Search for the cell housing the specified text and yield its (x, y) center coordinate. 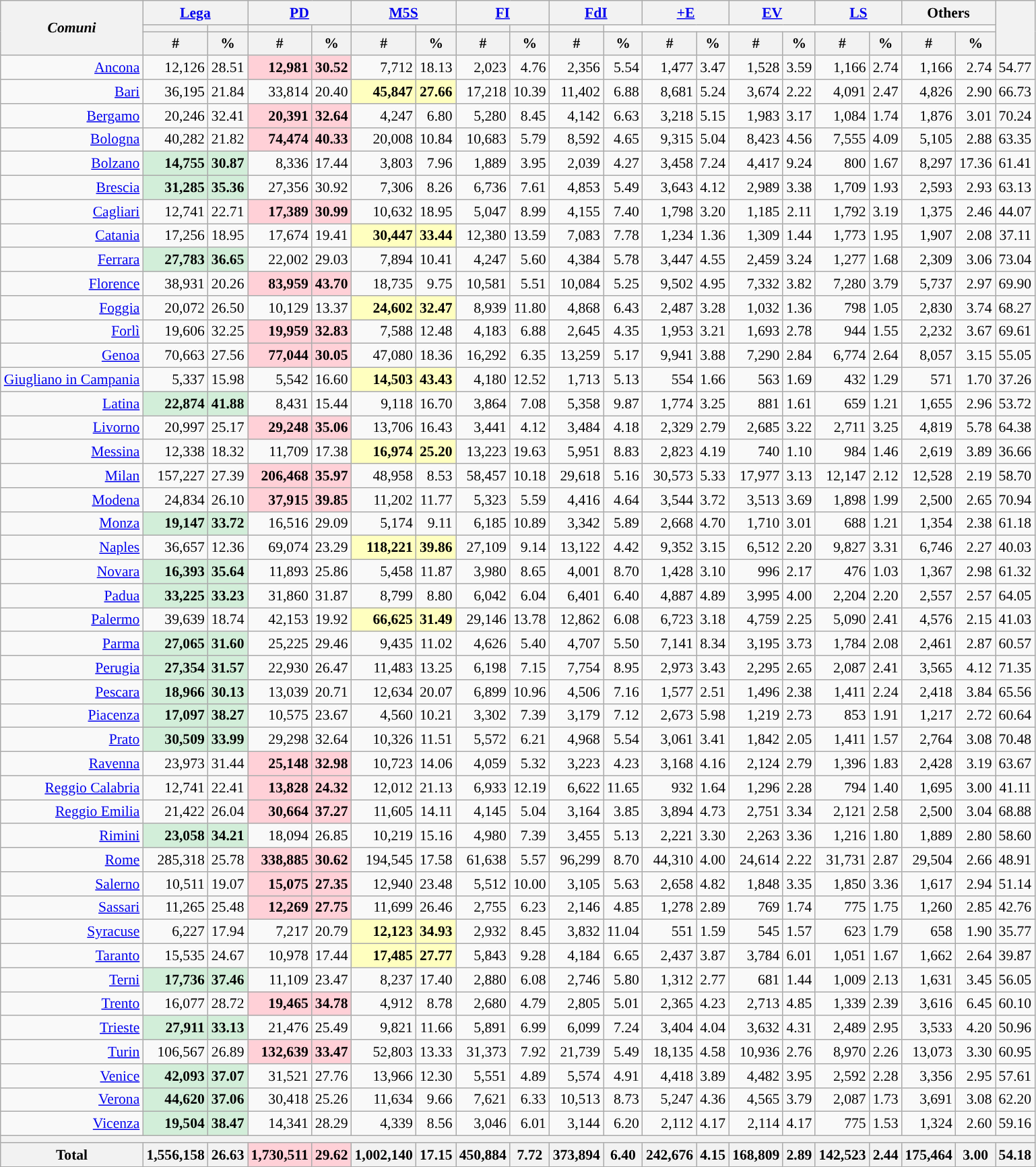
13.59 (529, 236)
39.87 (1016, 956)
10,575 (280, 716)
Vicenza (72, 1124)
Syracuse (72, 932)
1,792 (842, 212)
41.03 (1016, 620)
5,737 (929, 284)
2.12 (886, 476)
Catania (72, 236)
51.14 (1016, 884)
11.65 (623, 788)
10.89 (529, 524)
4.73 (713, 812)
26.89 (228, 1052)
13,259 (577, 356)
1.75 (886, 908)
6,198 (483, 668)
5,891 (483, 1028)
3.06 (975, 260)
16.60 (331, 380)
37.46 (228, 980)
3,195 (756, 644)
4.09 (886, 139)
1,339 (842, 1004)
2,973 (670, 668)
11,634 (384, 1100)
4,145 (483, 812)
4,184 (577, 956)
27.66 (436, 92)
554 (670, 380)
16,292 (483, 356)
1,713 (577, 380)
1,009 (842, 980)
4,626 (483, 644)
2,428 (929, 764)
22,002 (280, 260)
3,691 (929, 1100)
3,302 (483, 716)
31,373 (483, 1052)
1.69 (799, 380)
6.43 (623, 308)
32.41 (228, 116)
2,112 (670, 1124)
3.13 (799, 476)
6.63 (623, 116)
20,391 (280, 116)
2,805 (577, 1004)
17,256 (175, 236)
17,485 (384, 956)
7.15 (529, 668)
36.66 (1016, 452)
71.35 (1016, 668)
3.21 (713, 332)
25,148 (280, 764)
1,876 (929, 116)
33.72 (228, 524)
31,521 (280, 1076)
15.98 (228, 380)
2.58 (886, 812)
13,039 (280, 692)
20.07 (436, 692)
1,577 (670, 692)
15,075 (280, 884)
2.78 (799, 332)
10.84 (436, 139)
19.63 (529, 452)
2,418 (929, 692)
1.68 (886, 260)
37,915 (280, 500)
42,153 (280, 620)
37.07 (228, 1076)
8,237 (384, 980)
5,105 (929, 139)
27,354 (175, 668)
23.48 (436, 884)
3,179 (577, 716)
4.19 (713, 452)
74,474 (280, 139)
8.65 (529, 572)
2.96 (975, 404)
206,468 (280, 476)
3.31 (886, 548)
11.04 (623, 932)
30,447 (384, 236)
1,496 (756, 692)
5,574 (577, 1076)
Comuni (72, 28)
16,393 (175, 572)
1,219 (756, 716)
25.17 (228, 428)
3,980 (483, 572)
21.13 (436, 788)
1,375 (929, 212)
1.93 (886, 188)
7,555 (842, 139)
8.83 (623, 452)
2,232 (929, 332)
563 (756, 380)
36.65 (228, 260)
6,736 (483, 188)
65.56 (1016, 692)
17.40 (436, 980)
25.78 (228, 860)
8,799 (384, 596)
30.87 (228, 164)
Venice (72, 1076)
6,099 (577, 1028)
3.59 (799, 68)
40.03 (1016, 548)
2.11 (799, 212)
3,565 (929, 668)
1,774 (670, 404)
1,784 (842, 644)
1,324 (929, 1124)
3,061 (670, 740)
Bari (72, 92)
7.92 (529, 1052)
61,638 (483, 860)
9.87 (623, 404)
1,234 (670, 236)
Reggio Emilia (72, 812)
9,118 (384, 404)
6.99 (529, 1028)
Ancona (72, 68)
1.90 (975, 932)
Naples (72, 548)
4,180 (483, 380)
10,936 (756, 1052)
2,823 (670, 452)
7,754 (577, 668)
18,735 (384, 284)
13.78 (529, 620)
3.10 (713, 572)
14.11 (436, 812)
1.46 (886, 452)
17,736 (175, 980)
30,664 (280, 812)
Livorno (72, 428)
194,545 (384, 860)
26.46 (436, 908)
35.36 (228, 188)
Total (72, 1155)
23,058 (175, 836)
17.38 (331, 452)
9.24 (799, 164)
6.65 (623, 956)
9.66 (436, 1100)
Trieste (72, 1028)
12,123 (384, 932)
2,263 (756, 836)
2,830 (929, 308)
9.75 (436, 284)
7.40 (623, 212)
48.91 (1016, 860)
54.18 (1016, 1155)
14,755 (175, 164)
1.61 (799, 404)
3.28 (713, 308)
659 (842, 404)
6,227 (175, 932)
33.23 (228, 596)
M5S (404, 13)
5,090 (842, 620)
29,504 (929, 860)
3.22 (799, 428)
30.92 (331, 188)
4.56 (799, 139)
2.88 (975, 139)
Taranto (72, 956)
4,853 (577, 188)
5.01 (623, 1004)
3.43 (713, 668)
3,168 (670, 764)
55.05 (1016, 356)
1,983 (756, 116)
43.70 (331, 284)
70.48 (1016, 740)
2.26 (886, 1052)
21,739 (577, 1052)
17,218 (483, 92)
43.43 (436, 380)
1,296 (756, 788)
10,978 (280, 956)
24,602 (384, 308)
5.15 (713, 116)
4.65 (623, 139)
18.32 (228, 452)
5.16 (623, 476)
32.25 (228, 332)
34.21 (228, 836)
3.45 (975, 980)
10.96 (529, 692)
7,290 (756, 356)
2,673 (670, 716)
8,423 (756, 139)
Perugia (72, 668)
25,225 (280, 644)
8.73 (623, 1100)
1,278 (670, 908)
53.72 (1016, 404)
40.33 (331, 139)
4.95 (713, 284)
1,693 (756, 332)
Giugliano in Campania (72, 380)
2.77 (713, 980)
4.18 (623, 428)
1,528 (756, 68)
Bolzano (72, 164)
10,084 (577, 284)
7.16 (623, 692)
10,326 (384, 740)
1,084 (842, 116)
11,483 (384, 668)
3.88 (713, 356)
PD (300, 13)
1.83 (886, 764)
2,329 (670, 428)
4.15 (713, 1155)
12.30 (436, 1076)
3,441 (483, 428)
73.04 (1016, 260)
1.10 (799, 452)
Cagliari (72, 212)
37.26 (1016, 380)
33.99 (228, 740)
26.10 (228, 500)
4,576 (929, 620)
1,051 (842, 956)
31.60 (228, 644)
9,827 (842, 548)
30.05 (331, 356)
5.60 (529, 260)
23.29 (331, 548)
3.72 (713, 500)
58.60 (1016, 836)
8.26 (436, 188)
8.80 (436, 596)
3.20 (713, 212)
30.13 (228, 692)
2,204 (842, 596)
21.84 (228, 92)
12,012 (384, 788)
1,898 (842, 500)
16,974 (384, 452)
29,146 (483, 620)
8,939 (483, 308)
19,147 (175, 524)
338,885 (280, 860)
31,731 (842, 860)
476 (842, 572)
28.29 (331, 1124)
11,605 (384, 812)
Foggia (72, 308)
12,634 (384, 692)
Lega (195, 13)
Trento (72, 1004)
26.50 (228, 308)
6.20 (623, 1124)
5,542 (280, 380)
4.36 (713, 1100)
50.96 (1016, 1028)
26.47 (331, 668)
2.25 (799, 620)
10.21 (436, 716)
24.32 (331, 788)
106,567 (175, 1052)
4,819 (929, 428)
3,616 (929, 1004)
1,216 (842, 836)
4.31 (799, 1028)
2.46 (975, 212)
1,798 (670, 212)
1.59 (713, 932)
1.40 (886, 788)
24,614 (756, 860)
FdI (596, 13)
18,094 (280, 836)
5.25 (623, 284)
Ferrara (72, 260)
2,880 (483, 980)
5,358 (577, 404)
11,265 (175, 908)
11,109 (280, 980)
3,484 (577, 428)
1,617 (929, 884)
12,269 (280, 908)
1.64 (713, 788)
23,973 (175, 764)
5.17 (623, 356)
Terni (72, 980)
18,135 (670, 1052)
4.91 (623, 1076)
16,516 (280, 524)
168,809 (756, 1155)
3,455 (577, 836)
450,884 (483, 1155)
4,418 (670, 1076)
6,622 (577, 788)
7,083 (577, 236)
881 (756, 404)
12,380 (483, 236)
5.33 (713, 476)
20.26 (228, 284)
1.99 (886, 500)
29.03 (331, 260)
932 (670, 788)
3.41 (713, 740)
2,309 (929, 260)
2,487 (670, 308)
3.18 (713, 620)
1,185 (756, 212)
3,218 (670, 116)
35.64 (228, 572)
20.40 (331, 92)
8.78 (436, 1004)
1,848 (756, 884)
Messina (72, 452)
4,826 (929, 92)
Bologna (72, 139)
4,506 (577, 692)
39,639 (175, 620)
2.57 (975, 596)
38,931 (175, 284)
63.35 (1016, 139)
5.51 (529, 284)
3.04 (975, 812)
21.82 (228, 139)
15.16 (436, 836)
Modena (72, 500)
27.75 (331, 908)
17,097 (175, 716)
44,620 (175, 1100)
29.46 (331, 644)
5.79 (529, 139)
37.11 (1016, 236)
2,489 (842, 1028)
47,080 (384, 356)
1,773 (842, 236)
1,477 (670, 68)
64.05 (1016, 596)
4.64 (623, 500)
28.51 (228, 68)
2,711 (842, 428)
10,219 (384, 836)
6.80 (436, 116)
29,298 (280, 740)
1,710 (756, 524)
18.13 (436, 68)
11.87 (436, 572)
7.61 (529, 188)
175,464 (929, 1155)
13,706 (384, 428)
5,323 (483, 500)
34.93 (436, 932)
57.61 (1016, 1076)
11.80 (529, 308)
10.18 (529, 476)
6.45 (975, 1004)
6.21 (529, 740)
12.19 (529, 788)
7,306 (384, 188)
27,356 (280, 188)
69.61 (1016, 332)
Padua (72, 596)
Rimini (72, 836)
1,730,511 (280, 1155)
8.99 (529, 212)
13,122 (577, 548)
769 (756, 908)
20,246 (175, 116)
5,512 (483, 884)
6,185 (483, 524)
3,632 (756, 1028)
6,746 (929, 548)
63.13 (1016, 188)
681 (756, 980)
6,401 (577, 596)
20,008 (384, 139)
1,556,158 (175, 1155)
4,565 (756, 1100)
Parma (72, 644)
26.63 (228, 1155)
27,783 (175, 260)
1.29 (886, 380)
6,774 (842, 356)
23.67 (331, 716)
2,121 (842, 812)
4,887 (670, 596)
20.79 (331, 932)
4.20 (975, 1028)
373,894 (577, 1155)
33,225 (175, 596)
1.95 (886, 236)
2,023 (483, 68)
2,751 (756, 812)
5.57 (529, 860)
4,868 (577, 308)
4.35 (623, 332)
2,764 (929, 740)
2,619 (929, 452)
5,280 (483, 116)
29,248 (280, 428)
60.57 (1016, 644)
10,581 (483, 284)
33.13 (228, 1028)
3.87 (713, 956)
23.47 (331, 980)
25.86 (331, 572)
3,404 (670, 1028)
35.06 (331, 428)
9.14 (529, 548)
798 (842, 308)
5.63 (623, 884)
8.56 (436, 1124)
4,980 (483, 836)
1,260 (929, 908)
7,712 (384, 68)
60.64 (1016, 716)
42.76 (1016, 908)
5.32 (529, 764)
61.32 (1016, 572)
3.84 (975, 692)
12.36 (228, 548)
1.05 (886, 308)
1,953 (670, 332)
Latina (72, 404)
2,932 (483, 932)
Novara (72, 572)
5.98 (713, 716)
7.96 (436, 164)
27,109 (483, 548)
7,332 (756, 284)
1,850 (842, 884)
35.77 (1016, 932)
5,951 (577, 452)
12,940 (384, 884)
22.71 (228, 212)
4,417 (756, 164)
2,645 (577, 332)
1,312 (670, 980)
2.66 (975, 860)
2.60 (975, 1124)
2.44 (886, 1155)
2,221 (670, 836)
1,655 (929, 404)
Florence (72, 284)
33.44 (436, 236)
2,668 (670, 524)
2,365 (670, 1004)
5,843 (483, 956)
61.18 (1016, 524)
68.88 (1016, 812)
4.42 (623, 548)
5,247 (670, 1100)
27.77 (436, 956)
6,723 (670, 620)
13.33 (436, 1052)
2,356 (577, 68)
11,893 (280, 572)
3,995 (756, 596)
3.85 (623, 812)
Reggio Calabria (72, 788)
2.72 (975, 716)
20.71 (331, 692)
10,511 (175, 884)
8,431 (280, 404)
794 (842, 788)
21,476 (280, 1028)
11,202 (384, 500)
3,458 (670, 164)
7,217 (280, 932)
34.78 (331, 1004)
17,977 (756, 476)
4.76 (529, 68)
2.84 (799, 356)
4,091 (842, 92)
3.74 (975, 308)
18.36 (436, 356)
13,223 (483, 452)
13.37 (331, 308)
40,282 (175, 139)
2.15 (975, 620)
4.79 (529, 1004)
2,114 (756, 1124)
19,465 (280, 1004)
70.94 (1016, 500)
96,299 (577, 860)
FI (503, 13)
27.76 (331, 1076)
3.82 (799, 284)
2,592 (842, 1076)
5,458 (384, 572)
142,523 (842, 1155)
157,227 (175, 476)
26.04 (228, 812)
6,042 (483, 596)
41.88 (228, 404)
63.67 (1016, 764)
52,803 (384, 1052)
2.17 (799, 572)
1,695 (929, 788)
12,338 (175, 452)
31,285 (175, 188)
4,142 (577, 116)
3,784 (756, 956)
Palermo (72, 620)
33.47 (331, 1052)
1,709 (842, 188)
2.94 (975, 884)
13,828 (280, 788)
Rome (72, 860)
4,707 (577, 644)
4.16 (713, 764)
30.52 (331, 68)
39.85 (331, 500)
3,643 (670, 188)
1,396 (842, 764)
132,639 (280, 1052)
5,551 (483, 1076)
8,592 (577, 139)
5,047 (483, 212)
33,814 (280, 92)
4,759 (756, 620)
3,864 (483, 404)
11,709 (280, 452)
31.49 (436, 620)
2,461 (929, 644)
25.48 (228, 908)
9,315 (670, 139)
Monza (72, 524)
LS (858, 13)
2,685 (756, 428)
2,146 (577, 908)
571 (929, 380)
3,223 (577, 764)
3.34 (799, 812)
9.11 (436, 524)
2,989 (756, 188)
17,674 (280, 236)
4.58 (713, 1052)
29.62 (331, 1155)
Verona (72, 1100)
7,280 (842, 284)
1,842 (756, 740)
14,503 (384, 380)
11.51 (436, 740)
36,195 (175, 92)
11,699 (384, 908)
4.82 (713, 884)
41.11 (1016, 788)
31,860 (280, 596)
Pescara (72, 692)
2,658 (670, 884)
9,352 (670, 548)
Milan (72, 476)
3,144 (577, 1124)
26.85 (331, 836)
800 (842, 164)
54.77 (1016, 68)
Others (948, 13)
29,618 (577, 476)
1.55 (886, 332)
70,663 (175, 356)
27.35 (331, 884)
22,874 (175, 404)
11.66 (436, 1028)
16.43 (436, 428)
14,341 (280, 1124)
25.49 (331, 1028)
36,657 (175, 548)
5.40 (529, 644)
1.53 (886, 1124)
Forlì (72, 332)
6,899 (483, 692)
19,504 (175, 1124)
3,447 (670, 260)
2.73 (799, 716)
37.06 (228, 1100)
8.34 (713, 644)
7.12 (623, 716)
6.35 (529, 356)
62.20 (1016, 1100)
10,513 (577, 1100)
12,981 (280, 68)
32.83 (331, 332)
4,155 (577, 212)
30,573 (670, 476)
3.17 (799, 116)
4,339 (384, 1124)
19,959 (280, 332)
996 (756, 572)
3.47 (713, 68)
8.95 (623, 668)
9.28 (529, 956)
12.48 (436, 332)
3,046 (483, 1124)
2,755 (483, 908)
1.79 (886, 932)
3,832 (577, 932)
3,356 (929, 1076)
56.05 (1016, 980)
1.80 (886, 836)
27,911 (175, 1028)
61.41 (1016, 164)
17,389 (280, 212)
1,277 (842, 260)
66.73 (1016, 92)
58.70 (1016, 476)
2.39 (886, 1004)
9,941 (670, 356)
5.59 (529, 500)
3,803 (384, 164)
5.80 (623, 980)
4,560 (384, 716)
24.67 (228, 956)
66,625 (384, 620)
6.23 (529, 908)
45,847 (384, 92)
44,310 (670, 860)
4.55 (713, 260)
17.94 (228, 932)
10,129 (280, 308)
58,457 (483, 476)
31.87 (331, 596)
11,402 (577, 92)
31.57 (228, 668)
2.24 (886, 692)
12,862 (577, 620)
3.24 (799, 260)
4.70 (713, 524)
4,384 (577, 260)
68.27 (1016, 308)
2,680 (483, 1004)
623 (842, 932)
658 (929, 932)
42,093 (175, 1076)
3.69 (799, 500)
17.15 (436, 1155)
4,968 (577, 740)
Genoa (72, 356)
7.08 (529, 404)
3.67 (975, 332)
2.85 (975, 908)
70.24 (1016, 116)
30,509 (175, 740)
7,894 (384, 260)
3,513 (756, 500)
551 (670, 932)
6.04 (529, 596)
1,367 (929, 572)
9,435 (384, 644)
8.53 (436, 476)
1.03 (886, 572)
4.27 (623, 164)
2,295 (756, 668)
2,713 (756, 1004)
2,437 (670, 956)
Ravenna (72, 764)
10.41 (436, 260)
3,533 (929, 1028)
2.05 (799, 740)
28.72 (228, 1004)
17.36 (975, 164)
242,676 (670, 1155)
1,631 (929, 980)
853 (842, 716)
3.73 (799, 644)
984 (842, 452)
+E (686, 13)
1,309 (756, 236)
19.41 (331, 236)
38.27 (228, 716)
24,834 (175, 500)
Bergamo (72, 116)
7,141 (670, 644)
Brescia (72, 188)
6,933 (483, 788)
21,422 (175, 812)
22.41 (228, 788)
18.74 (228, 620)
1,428 (670, 572)
5.24 (713, 92)
3,164 (577, 812)
1,217 (929, 716)
48,958 (384, 476)
1.66 (713, 380)
2.98 (975, 572)
3,342 (577, 524)
20,997 (175, 428)
432 (842, 380)
2.51 (713, 692)
19.07 (228, 884)
14.06 (436, 764)
2.93 (975, 188)
22,930 (280, 668)
29.09 (331, 524)
2.19 (975, 476)
4,912 (384, 1004)
32.47 (436, 308)
8,297 (929, 164)
2.27 (975, 548)
Piacenza (72, 716)
285,318 (175, 860)
11.02 (436, 644)
6.33 (529, 1100)
2.47 (886, 92)
27.39 (228, 476)
19.92 (331, 620)
1,002,140 (384, 1155)
5,337 (175, 380)
8,970 (842, 1052)
37.27 (331, 812)
1.73 (886, 1100)
688 (842, 524)
3,105 (577, 884)
2.97 (975, 284)
4.04 (713, 1028)
9,821 (384, 1028)
10.39 (529, 92)
3,544 (670, 500)
19,606 (175, 332)
83,959 (280, 284)
27.56 (228, 356)
32.98 (331, 764)
10,723 (384, 764)
2.80 (975, 836)
12,147 (842, 476)
Prato (72, 740)
11.77 (436, 500)
1,032 (756, 308)
7,621 (483, 1100)
1.91 (886, 716)
30.99 (331, 212)
4,183 (483, 332)
12,528 (929, 476)
2,459 (756, 260)
545 (756, 932)
5.89 (623, 524)
9,502 (670, 284)
2,124 (756, 764)
8,681 (670, 92)
2,593 (929, 188)
64.38 (1016, 428)
25.20 (436, 452)
10,632 (384, 212)
10,683 (483, 139)
25.26 (331, 1100)
30.62 (331, 860)
Salerno (72, 884)
44.07 (1016, 212)
15,535 (175, 956)
12,126 (175, 68)
EV (772, 13)
1.70 (975, 380)
2,557 (929, 596)
35.97 (331, 476)
69,074 (280, 548)
7.78 (623, 236)
2.90 (975, 92)
5,572 (483, 740)
10.00 (529, 884)
3,894 (670, 812)
944 (842, 332)
2,039 (577, 164)
3.38 (799, 188)
59.16 (1016, 1124)
39.86 (436, 548)
1,662 (929, 956)
69.90 (1016, 284)
7.72 (529, 1155)
13,073 (929, 1052)
30,418 (280, 1100)
13.25 (436, 668)
1,354 (929, 524)
60.95 (1016, 1052)
5,174 (384, 524)
2,746 (577, 980)
12.52 (529, 380)
15.44 (331, 404)
4,059 (483, 764)
38.47 (228, 1124)
20,072 (175, 308)
31.44 (228, 764)
6,512 (756, 548)
Turin (72, 1052)
4,482 (756, 1076)
18,966 (175, 692)
8,336 (280, 164)
16.70 (436, 404)
3,674 (756, 92)
2.13 (886, 980)
4,001 (577, 572)
13,966 (384, 1076)
1,907 (929, 236)
60.10 (1016, 1004)
118,221 (384, 548)
16,077 (175, 1004)
77,044 (280, 356)
8,057 (929, 356)
27,065 (175, 644)
7,588 (384, 332)
2.76 (799, 1052)
Sassari (72, 908)
5.50 (623, 644)
3.35 (799, 884)
4,416 (577, 500)
17.58 (436, 860)
740 (756, 452)
